Locate the cell with the specified text and output its [x, y] center coordinate. 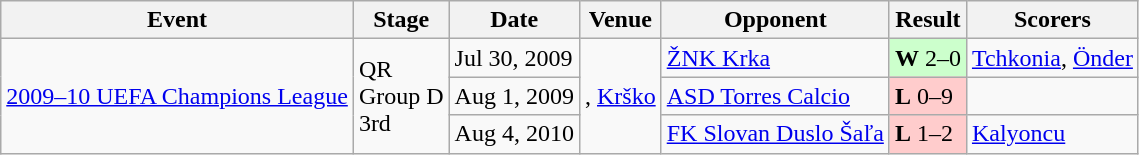
L 0–9 [928, 96]
FK Slovan Duslo Šaľa [775, 134]
Aug 1, 2009 [514, 96]
Jul 30, 2009 [514, 58]
QRGroup D3rd [401, 96]
Venue [620, 20]
Kalyoncu [1052, 134]
W 2–0 [928, 58]
Aug 4, 2010 [514, 134]
ASD Torres Calcio [775, 96]
Result [928, 20]
L 1–2 [928, 134]
, Krško [620, 96]
ŽNK Krka [775, 58]
Date [514, 20]
Opponent [775, 20]
Stage [401, 20]
2009–10 UEFA Champions League [178, 96]
Scorers [1052, 20]
Tchkonia, Önder [1052, 58]
Event [178, 20]
